Identify which cell holds the provided text, then report its (X, Y) central coordinate. 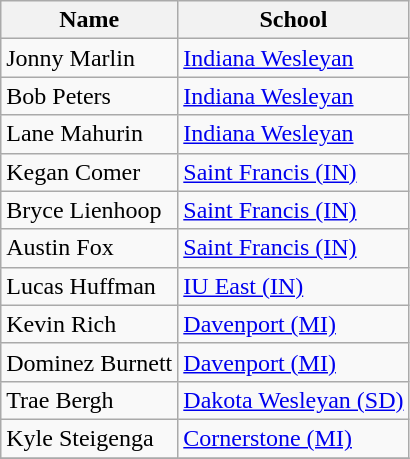
Jonny Marlin (90, 58)
Austin Fox (90, 248)
Dominez Burnett (90, 362)
Name (90, 20)
Bob Peters (90, 96)
Dakota Wesleyan (SD) (294, 400)
Kyle Steigenga (90, 438)
Kevin Rich (90, 324)
School (294, 20)
IU East (IN) (294, 286)
Bryce Lienhoop (90, 210)
Lucas Huffman (90, 286)
Cornerstone (MI) (294, 438)
Kegan Comer (90, 172)
Trae Bergh (90, 400)
Lane Mahurin (90, 134)
